Output the [x, y] coordinate of the center of the cell containing the given text.  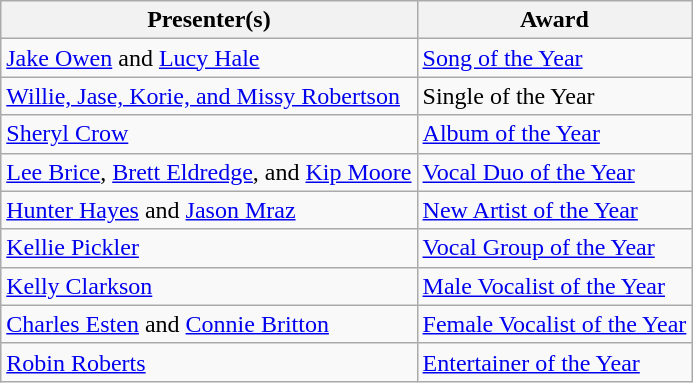
Robin Roberts [209, 362]
Kelly Clarkson [209, 286]
Lee Brice, Brett Eldredge, and Kip Moore [209, 172]
Entertainer of the Year [554, 362]
Willie, Jase, Korie, and Missy Robertson [209, 96]
Single of the Year [554, 96]
Hunter Hayes and Jason Mraz [209, 210]
Charles Esten and Connie Britton [209, 324]
Presenter(s) [209, 20]
Male Vocalist of the Year [554, 286]
Song of the Year [554, 58]
Sheryl Crow [209, 134]
Vocal Group of the Year [554, 248]
Album of the Year [554, 134]
Vocal Duo of the Year [554, 172]
Jake Owen and Lucy Hale [209, 58]
Kellie Pickler [209, 248]
Female Vocalist of the Year [554, 324]
Award [554, 20]
New Artist of the Year [554, 210]
